For the text-containing cell, return its midpoint in (X, Y) coordinate format. 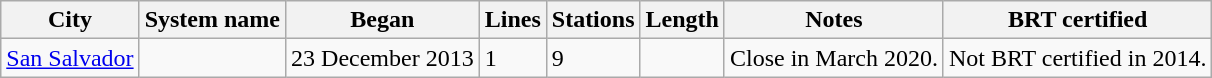
Began (383, 20)
BRT certified (1077, 20)
9 (593, 58)
Lines (512, 20)
Notes (834, 20)
Close in March 2020. (834, 58)
Stations (593, 20)
System name (212, 20)
City (70, 20)
1 (512, 58)
23 December 2013 (383, 58)
Length (682, 20)
San Salvador (70, 58)
Not BRT certified in 2014. (1077, 58)
